Scan for the cell matching the given text and deliver its [x, y] coordinate at center. 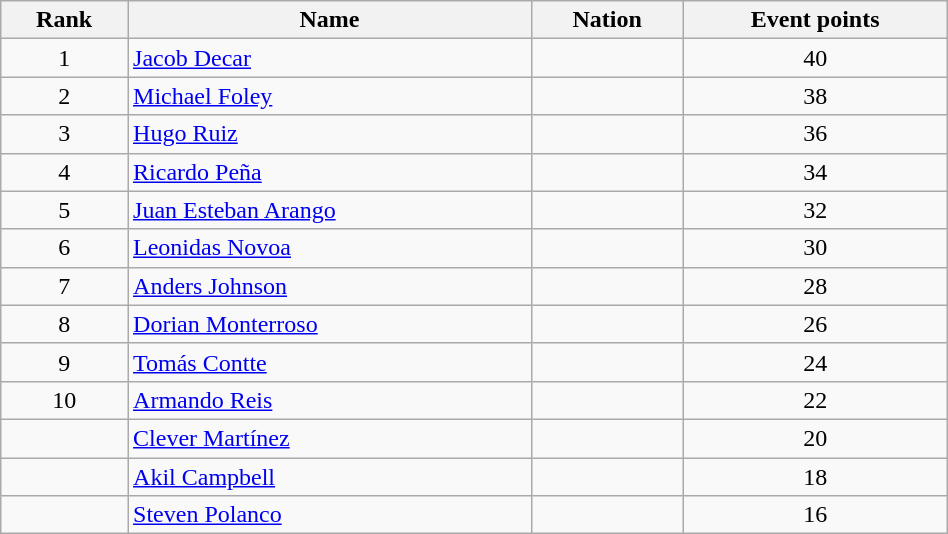
8 [64, 324]
Tomás Contte [330, 362]
24 [815, 362]
1 [64, 58]
30 [815, 248]
Juan Esteban Arango [330, 210]
16 [815, 515]
6 [64, 248]
10 [64, 400]
22 [815, 400]
Armando Reis [330, 400]
2 [64, 96]
3 [64, 134]
28 [815, 286]
Leonidas Novoa [330, 248]
Dorian Monterroso [330, 324]
36 [815, 134]
38 [815, 96]
18 [815, 477]
Michael Foley [330, 96]
26 [815, 324]
Hugo Ruiz [330, 134]
Name [330, 20]
Steven Polanco [330, 515]
Event points [815, 20]
20 [815, 438]
Anders Johnson [330, 286]
Rank [64, 20]
4 [64, 172]
34 [815, 172]
Nation [607, 20]
40 [815, 58]
9 [64, 362]
Jacob Decar [330, 58]
Akil Campbell [330, 477]
5 [64, 210]
Clever Martínez [330, 438]
Ricardo Peña [330, 172]
7 [64, 286]
32 [815, 210]
